Find where the given text appears and provide that cell's center as (x, y) coordinate. 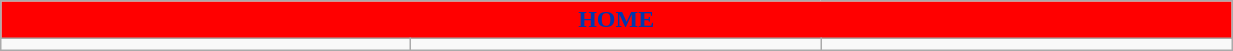
HOME (616, 20)
